Determine the [x, y] coordinate at the center of the cell enclosing the given text.  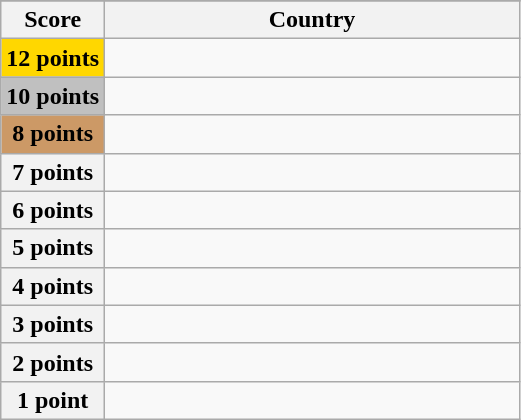
Country [312, 20]
4 points [53, 286]
2 points [53, 362]
5 points [53, 248]
8 points [53, 134]
12 points [53, 58]
6 points [53, 210]
1 point [53, 400]
10 points [53, 96]
Score [53, 20]
3 points [53, 324]
7 points [53, 172]
